Pinpoint the cell where the given text exists, returning its (X, Y) midpoint coordinate. 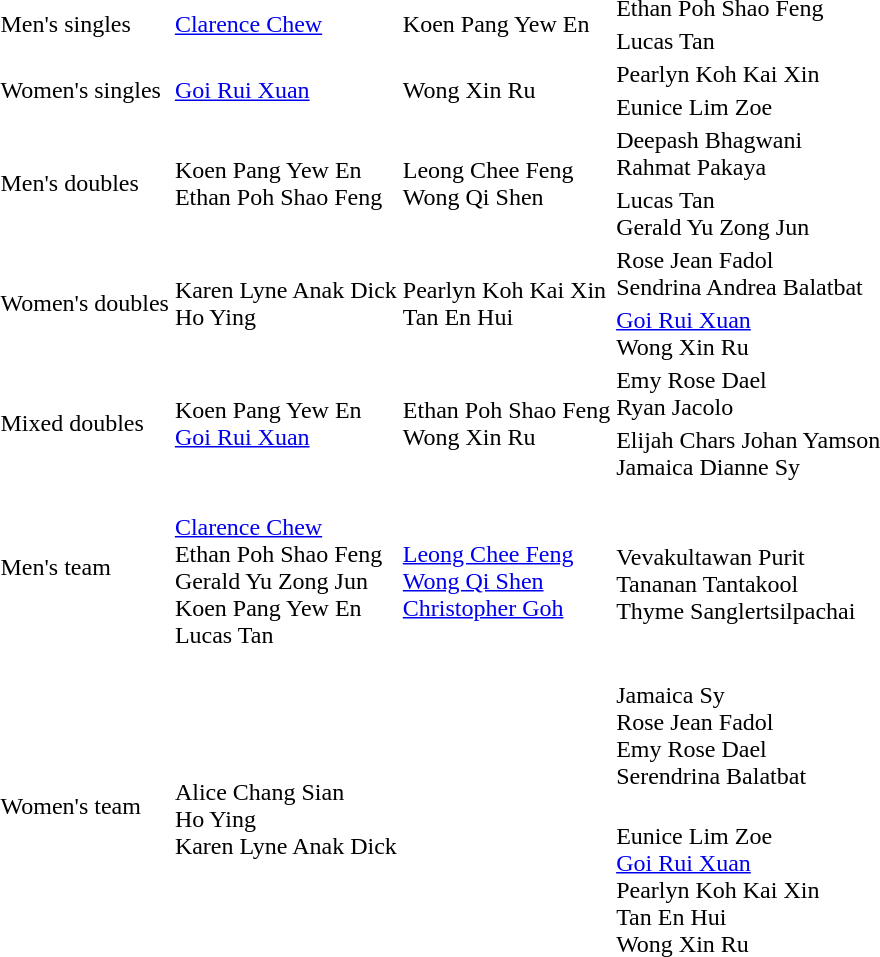
Leong Chee Feng Wong Qi Shen (506, 184)
Clarence ChewEthan Poh Shao FengGerald Yu Zong JunKoen Pang Yew EnLucas Tan (286, 568)
Leong Chee FengWong Qi ShenChristopher Goh (506, 568)
Koen Pang Yew En Goi Rui Xuan (286, 424)
Koen Pang Yew En Ethan Poh Shao Feng (286, 184)
Karen Lyne Anak Dick Ho Ying (286, 304)
Pearlyn Koh Kai Xin Tan En Hui (506, 304)
Wong Xin Ru (506, 90)
Ethan Poh Shao Feng Wong Xin Ru (506, 424)
Goi Rui Xuan (286, 90)
